Provide the [x, y] coordinate of the cell's center where the given text is located.  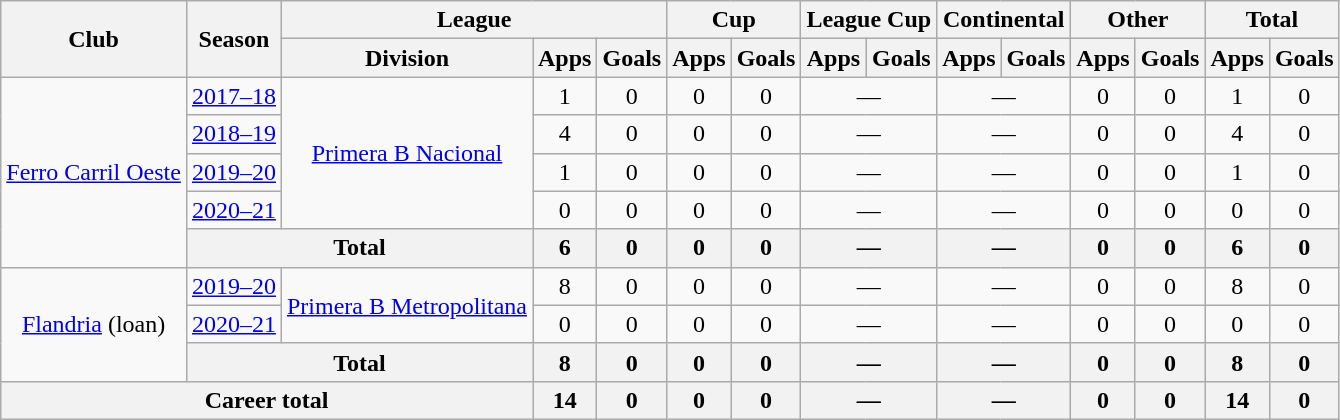
Club [94, 39]
Cup [734, 20]
Division [406, 58]
Continental [1004, 20]
League [474, 20]
Career total [267, 400]
Flandria (loan) [94, 324]
2017–18 [234, 96]
Other [1138, 20]
2018–19 [234, 134]
Season [234, 39]
Primera B Nacional [406, 153]
League Cup [869, 20]
Primera B Metropolitana [406, 305]
Ferro Carril Oeste [94, 172]
